Provide the [x, y] coordinate of the cell's center where the given text is located.  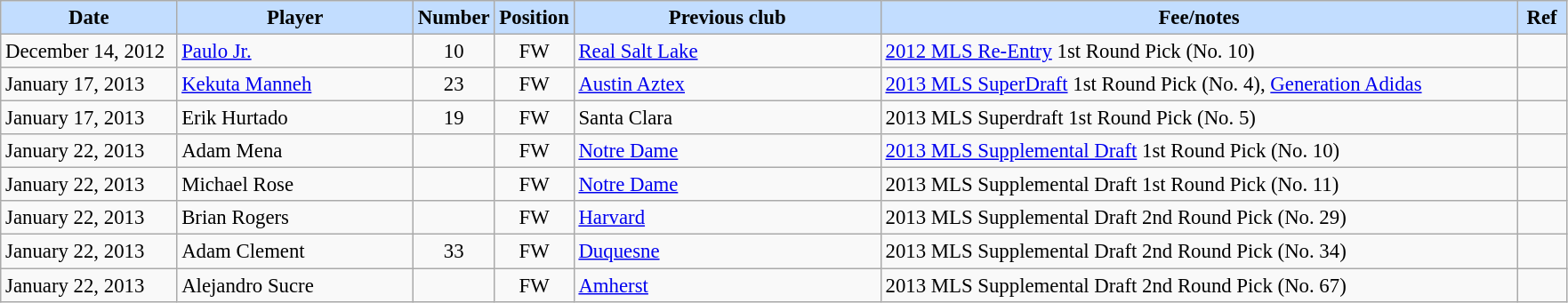
Adam Clement [295, 251]
Paulo Jr. [295, 52]
19 [454, 118]
Michael Rose [295, 185]
23 [454, 84]
33 [454, 251]
Position [534, 18]
Fee/notes [1199, 18]
December 14, 2012 [89, 52]
2013 MLS Supplemental Draft 1st Round Pick (No. 11) [1199, 185]
Amherst [728, 285]
Erik Hurtado [295, 118]
Santa Clara [728, 118]
2013 MLS Supplemental Draft 1st Round Pick (No. 10) [1199, 151]
2013 MLS SuperDraft 1st Round Pick (No. 4), Generation Adidas [1199, 84]
Alejandro Sucre [295, 285]
Austin Aztex [728, 84]
2013 MLS Supplemental Draft 2nd Round Pick (No. 67) [1199, 285]
Ref [1542, 18]
Duquesne [728, 251]
Number [454, 18]
2012 MLS Re-Entry 1st Round Pick (No. 10) [1199, 52]
Adam Mena [295, 151]
Previous club [728, 18]
2013 MLS Supplemental Draft 2nd Round Pick (No. 34) [1199, 251]
Brian Rogers [295, 218]
Real Salt Lake [728, 52]
2013 MLS Superdraft 1st Round Pick (No. 5) [1199, 118]
Harvard [728, 218]
10 [454, 52]
Player [295, 18]
Kekuta Manneh [295, 84]
Date [89, 18]
2013 MLS Supplemental Draft 2nd Round Pick (No. 29) [1199, 218]
